Return [X, Y] of the center of cell containing provided text 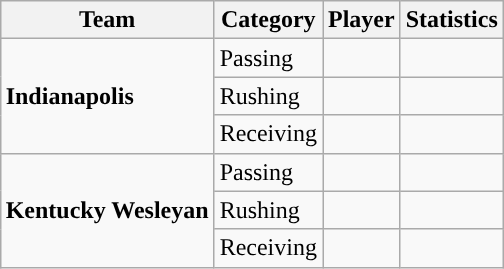
Kentucky Wesleyan [107, 210]
Player [361, 20]
Indianapolis [107, 96]
Team [107, 20]
Statistics [452, 20]
Category [268, 20]
